Determine the (x, y) coordinate at the center of the cell enclosing the given text.  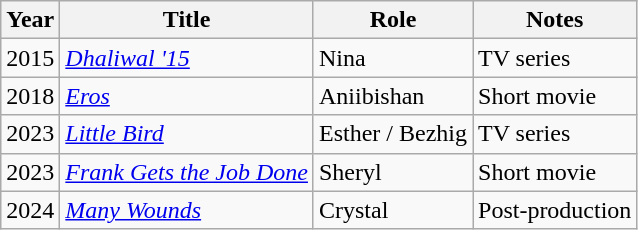
2018 (30, 96)
Little Bird (187, 134)
Dhaliwal '15 (187, 58)
Many Wounds (187, 210)
Esther / Bezhig (392, 134)
Eros (187, 96)
Frank Gets the Job Done (187, 172)
Sheryl (392, 172)
2024 (30, 210)
Role (392, 20)
Post-production (554, 210)
Nina (392, 58)
2015 (30, 58)
Crystal (392, 210)
Notes (554, 20)
Year (30, 20)
Title (187, 20)
Aniibishan (392, 96)
